For the text-containing cell, return its midpoint in (X, Y) coordinate format. 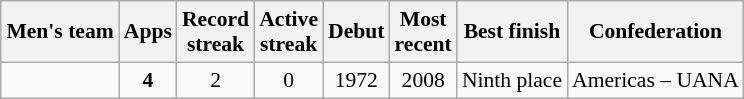
Americas – UANA (656, 80)
Mostrecent (424, 32)
Confederation (656, 32)
Ninth place (512, 80)
Apps (148, 32)
2008 (424, 80)
Activestreak (288, 32)
Men's team (60, 32)
4 (148, 80)
2 (216, 80)
1972 (356, 80)
0 (288, 80)
Best finish (512, 32)
Recordstreak (216, 32)
Debut (356, 32)
